Identify which cell holds the provided text, then report its [X, Y] central coordinate. 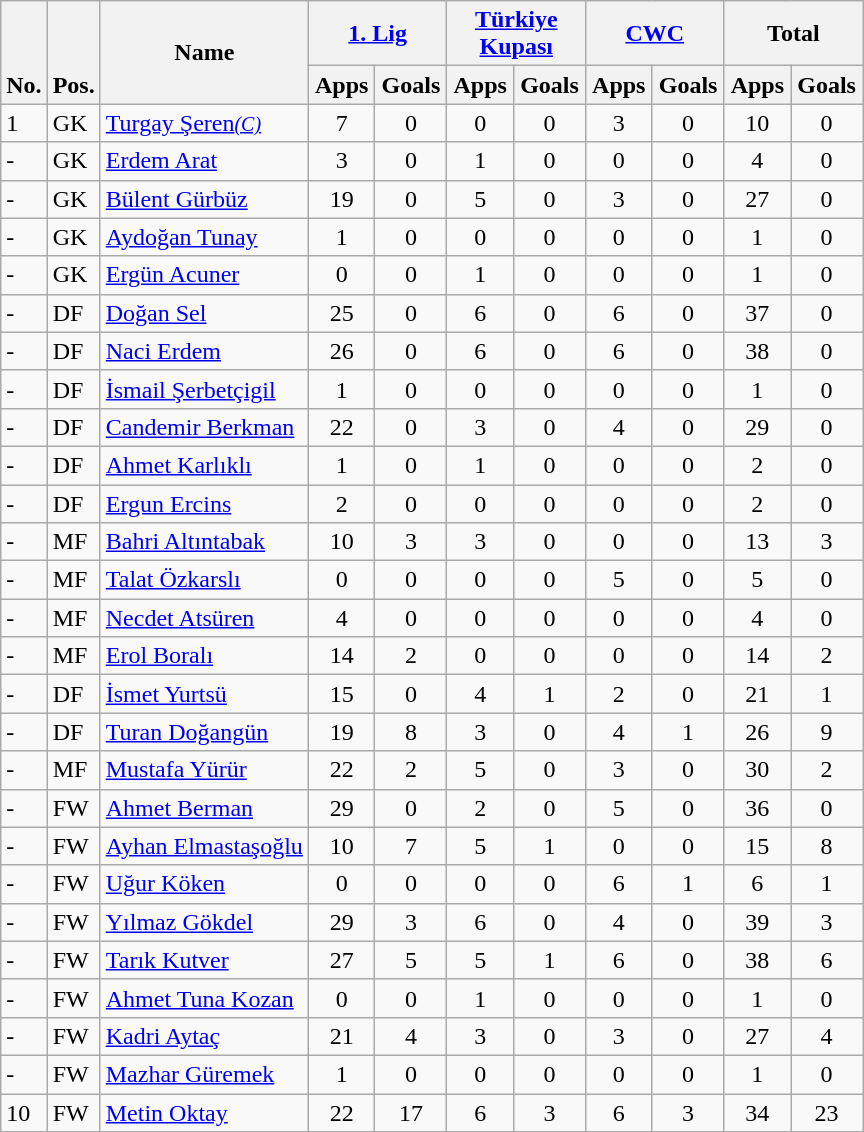
36 [758, 808]
30 [758, 770]
Ergün Acuner [204, 275]
Türkiye Kupası [516, 34]
Talat Özkarslı [204, 580]
17 [411, 1113]
Mustafa Yürür [204, 770]
Tarık Kutver [204, 960]
Bahri Altıntabak [204, 542]
Metin Oktay [204, 1113]
25 [342, 313]
Ergun Ercins [204, 503]
Yılmaz Gökdel [204, 922]
Uğur Köken [204, 884]
Kadri Aytaç [204, 1036]
Pos. [74, 52]
Name [204, 52]
Ahmet Karlıklı [204, 465]
No. [24, 52]
Naci Erdem [204, 351]
Mazhar Güremek [204, 1074]
Ayhan Elmastaşoğlu [204, 846]
23 [827, 1113]
Ahmet Tuna Kozan [204, 998]
9 [827, 732]
Ahmet Berman [204, 808]
Bülent Gürbüz [204, 199]
34 [758, 1113]
Turgay Şeren(C) [204, 123]
Erdem Arat [204, 161]
Necdet Atsüren [204, 618]
Aydoğan Tunay [204, 237]
1. Lig [378, 34]
Total [794, 34]
İsmail Şerbetçigil [204, 389]
39 [758, 922]
CWC [656, 34]
37 [758, 313]
İsmet Yurtsü [204, 694]
Turan Doğangün [204, 732]
Erol Boralı [204, 656]
13 [758, 542]
Candemir Berkman [204, 427]
Doğan Sel [204, 313]
